Locate the cell with the specified text and output its [X, Y] center coordinate. 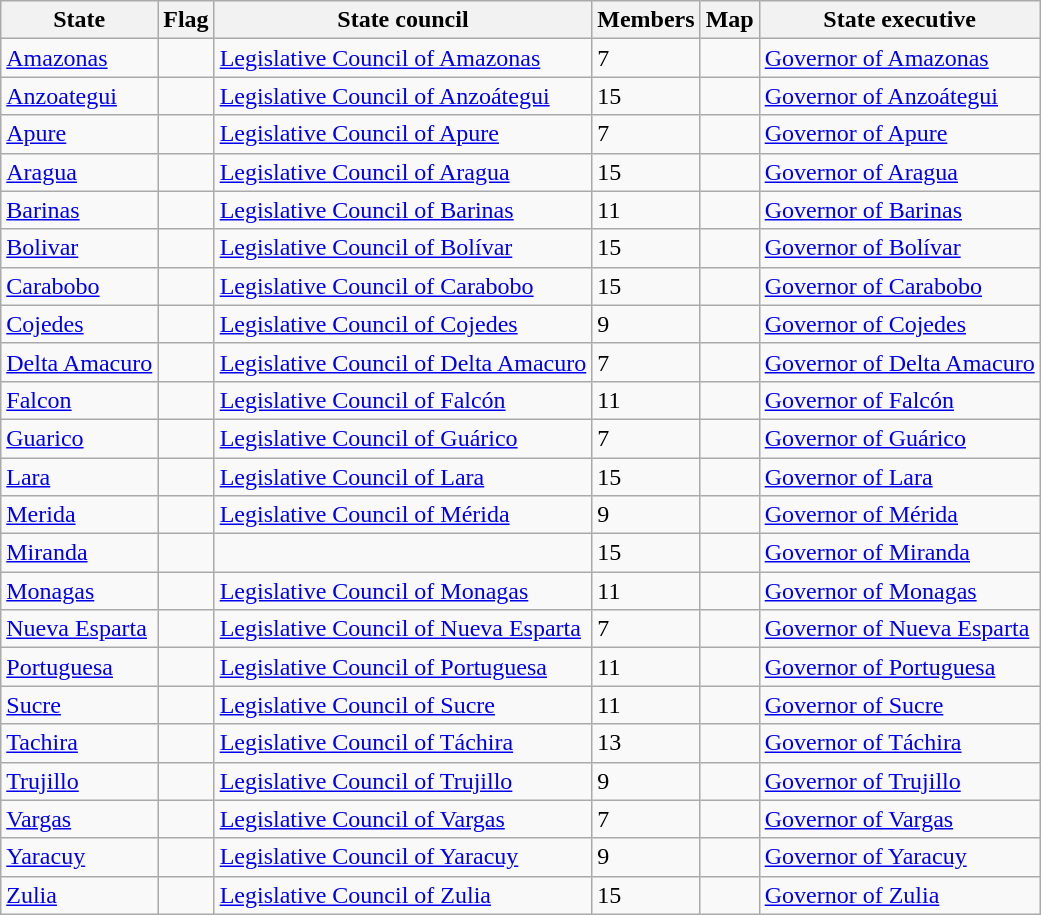
Governor of Mérida [900, 515]
Legislative Council of Monagas [403, 591]
13 [646, 743]
Legislative Council of Anzoátegui [403, 96]
Governor of Yaracuy [900, 857]
Governor of Sucre [900, 705]
Governor of Monagas [900, 591]
Bolivar [80, 248]
Legislative Council of Barinas [403, 210]
Legislative Council of Nueva Esparta [403, 629]
Legislative Council of Zulia [403, 895]
Trujillo [80, 781]
Legislative Council of Portuguesa [403, 667]
Governor of Carabobo [900, 286]
Aragua [80, 172]
Legislative Council of Aragua [403, 172]
Flag [186, 20]
Legislative Council of Delta Amacuro [403, 362]
Carabobo [80, 286]
Governor of Táchira [900, 743]
Governor of Miranda [900, 553]
Governor of Zulia [900, 895]
Apure [80, 134]
State council [403, 20]
State [80, 20]
Miranda [80, 553]
Governor of Apure [900, 134]
Guarico [80, 438]
Lara [80, 477]
Vargas [80, 819]
Merida [80, 515]
Delta Amacuro [80, 362]
Governor of Aragua [900, 172]
Legislative Council of Falcón [403, 400]
Legislative Council of Cojedes [403, 324]
Legislative Council of Guárico [403, 438]
Map [730, 20]
Yaracuy [80, 857]
Governor of Cojedes [900, 324]
Amazonas [80, 58]
Nueva Esparta [80, 629]
Legislative Council of Amazonas [403, 58]
Legislative Council of Sucre [403, 705]
Legislative Council of Apure [403, 134]
Members [646, 20]
Governor of Guárico [900, 438]
Governor of Portuguesa [900, 667]
Monagas [80, 591]
Governor of Falcón [900, 400]
Legislative Council of Táchira [403, 743]
Legislative Council of Trujillo [403, 781]
Governor of Trujillo [900, 781]
Barinas [80, 210]
Sucre [80, 705]
Legislative Council of Carabobo [403, 286]
Governor of Nueva Esparta [900, 629]
Legislative Council of Lara [403, 477]
Governor of Bolívar [900, 248]
Governor of Amazonas [900, 58]
Falcon [80, 400]
Portuguesa [80, 667]
Zulia [80, 895]
Governor of Anzoátegui [900, 96]
Governor of Vargas [900, 819]
Anzoategui [80, 96]
Governor of Delta Amacuro [900, 362]
Legislative Council of Bolívar [403, 248]
Governor of Barinas [900, 210]
Tachira [80, 743]
Legislative Council of Vargas [403, 819]
Legislative Council of Yaracuy [403, 857]
Governor of Lara [900, 477]
Legislative Council of Mérida [403, 515]
Cojedes [80, 324]
State executive [900, 20]
